Find where the given text appears and provide that cell's center as [x, y] coordinate. 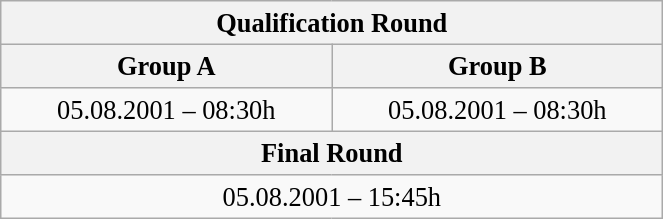
Group B [498, 66]
05.08.2001 – 15:45h [332, 197]
Final Round [332, 153]
Qualification Round [332, 22]
Group A [166, 66]
